Output the [X, Y] coordinate of the center of the cell containing the given text.  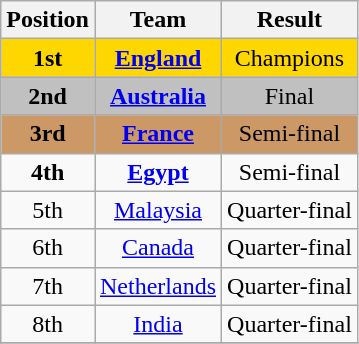
Champions [290, 58]
England [158, 58]
3rd [48, 134]
2nd [48, 96]
Canada [158, 248]
Position [48, 20]
Team [158, 20]
France [158, 134]
1st [48, 58]
7th [48, 286]
5th [48, 210]
India [158, 324]
Australia [158, 96]
4th [48, 172]
6th [48, 248]
8th [48, 324]
Netherlands [158, 286]
Final [290, 96]
Result [290, 20]
Egypt [158, 172]
Malaysia [158, 210]
